Detect which cell encompasses the target text, then output its (X, Y) center coordinate. 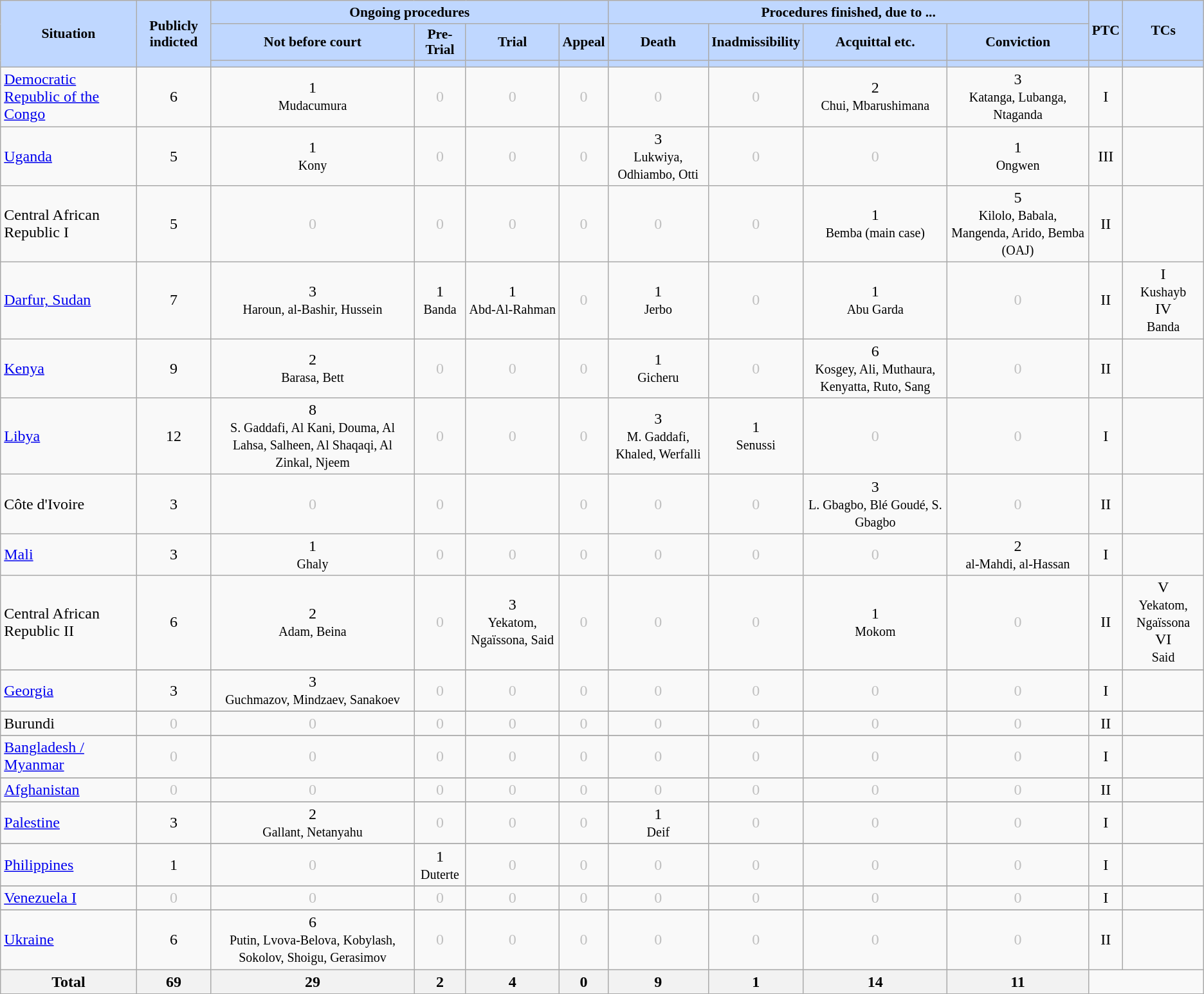
11 (1017, 982)
Uganda (68, 156)
Not before court (313, 42)
Georgia (68, 691)
1Kony (313, 156)
Venezuela I (68, 898)
1Deif (659, 823)
1Ongwen (1017, 156)
1Bemba (main case) (875, 224)
3Guchmazov, Mindzaev, Sanakoev (313, 691)
Philippines (68, 864)
1Banda (440, 301)
12 (174, 436)
1Abd-Al-Rahman (513, 301)
Libya (68, 436)
3L. Gbagbo, Blé Goudé, S. Gbagbo (875, 504)
2al-Mahdi, al-Hassan (1017, 554)
Mali (68, 554)
Acquittal etc. (875, 42)
1Mudacumura (313, 97)
Ongoing procedures (410, 12)
Total (68, 982)
Central African Republic II (68, 622)
Trial (513, 42)
Kenya (68, 368)
Côte d'Ivoire (68, 504)
Bangladesh / Myanmar (68, 756)
Situation (68, 34)
Central African Republic I (68, 224)
III (1106, 156)
3Haroun, al-Bashir, Hussein (313, 301)
1Abu Garda (875, 301)
Democratic Republic of the Congo (68, 97)
Afghanistan (68, 790)
4 (513, 982)
Darfur, Sudan (68, 301)
Inadmissibility (756, 42)
29 (313, 982)
3M. Gaddafi, Khaled, Werfalli (659, 436)
Publicly indicted (174, 34)
Appeal (583, 42)
Burundi (68, 723)
2Chui, Mbarushimana (875, 97)
Palestine (68, 823)
Death (659, 42)
2Barasa, Bett (313, 368)
2 (440, 982)
1Mokom (875, 622)
1Ghaly (313, 554)
2Gallant, Netanyahu (313, 823)
6Kosgey, Ali, Muthaura, Kenyatta, Ruto, Sang (875, 368)
7 (174, 301)
8S. Gaddafi, Al Kani, Douma, Al Lahsa, Salheen, Al Shaqaqi, Al Zinkal, Njeem (313, 436)
Ukraine (68, 940)
1Senussi (756, 436)
1Jerbo (659, 301)
6Putin, Lvova-Belova, Kobylash, Sokolov, Shoigu, Gerasimov (313, 940)
VYekatom, NgaïssonaVISaid (1163, 622)
PTC (1106, 31)
3Yekatom, Ngaïssona, Said (513, 622)
TCs (1163, 31)
14 (875, 982)
5Kilolo, Babala, Mangenda, Arido, Bemba (OAJ) (1017, 224)
Pre-Trial (440, 42)
Procedures finished, due to ... (849, 12)
1Duterte (440, 864)
2Adam, Beina (313, 622)
IKushaybIVBanda (1163, 301)
3Lukwiya, Odhiambo, Otti (659, 156)
3Katanga, Lubanga, Ntaganda (1017, 97)
69 (174, 982)
Conviction (1017, 42)
1 Gicheru (659, 368)
